Detect which cell encompasses the target text, then output its [X, Y] center coordinate. 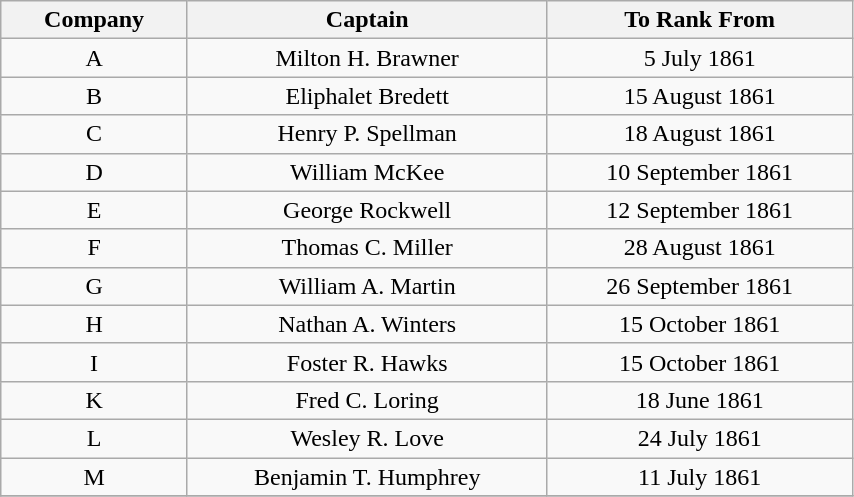
William McKee [366, 172]
Eliphalet Bredett [366, 96]
To Rank From [700, 20]
18 June 1861 [700, 400]
H [94, 324]
Foster R. Hawks [366, 362]
A [94, 58]
24 July 1861 [700, 438]
K [94, 400]
15 August 1861 [700, 96]
Henry P. Spellman [366, 134]
28 August 1861 [700, 248]
Company [94, 20]
10 September 1861 [700, 172]
Captain [366, 20]
F [94, 248]
M [94, 477]
26 September 1861 [700, 286]
12 September 1861 [700, 210]
Wesley R. Love [366, 438]
George Rockwell [366, 210]
Milton H. Brawner [366, 58]
18 August 1861 [700, 134]
Thomas C. Miller [366, 248]
B [94, 96]
I [94, 362]
William A. Martin [366, 286]
11 July 1861 [700, 477]
5 July 1861 [700, 58]
Nathan A. Winters [366, 324]
C [94, 134]
G [94, 286]
D [94, 172]
E [94, 210]
L [94, 438]
Benjamin T. Humphrey [366, 477]
Fred C. Loring [366, 400]
